Capture the cell that displays the provided text and extract its [X, Y] central coordinate. 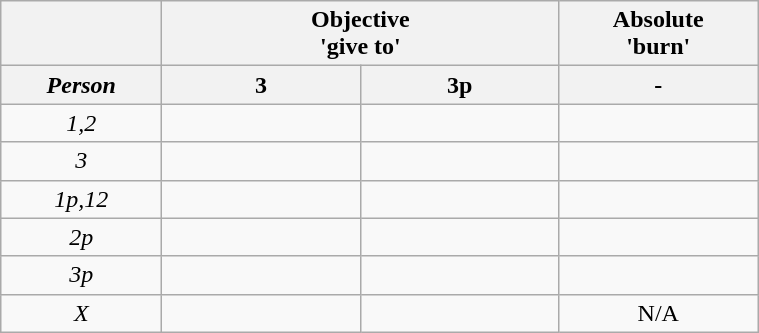
Person [82, 85]
2p [82, 237]
- [658, 85]
Objective 'give to' [360, 34]
X [82, 313]
N/A [658, 313]
1p,12 [82, 199]
Absolute 'burn' [658, 34]
1,2 [82, 123]
